Identify which cell holds the provided text, then report its (x, y) central coordinate. 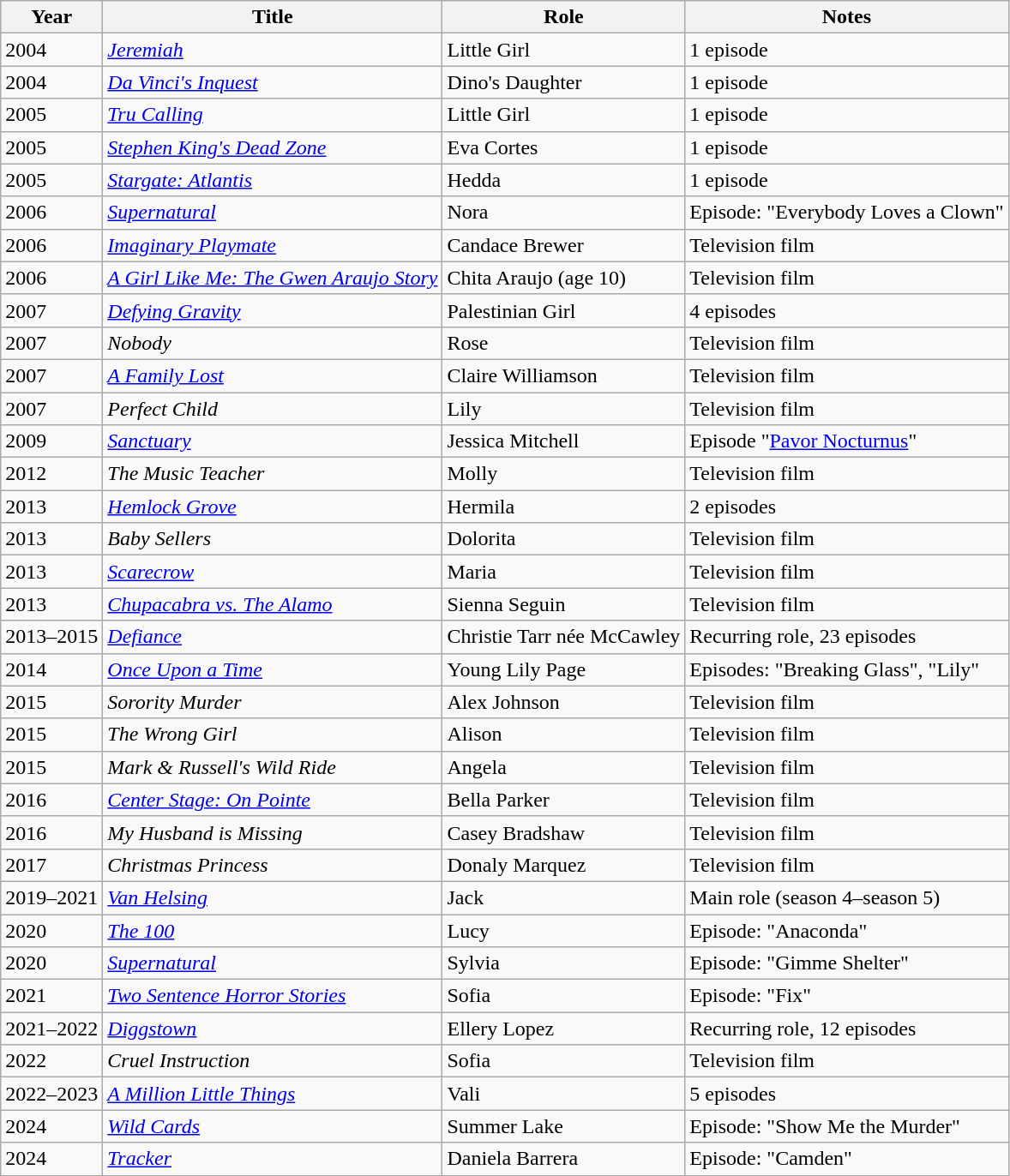
Claire Williamson (564, 375)
Hermila (564, 507)
Sanctuary (273, 441)
Christie Tarr née McCawley (564, 637)
Stargate: Atlantis (273, 180)
2019–2021 (51, 897)
4 episodes (847, 310)
My Husband is Missing (273, 832)
Angela (564, 767)
Episode: "Fix" (847, 996)
2022–2023 (51, 1094)
Nora (564, 213)
2017 (51, 865)
Mark & Russell's Wild Ride (273, 767)
Dino's Daughter (564, 82)
Once Upon a Time (273, 669)
Year (51, 17)
Da Vinci's Inquest (273, 82)
Molly (564, 474)
Ellery Lopez (564, 1029)
Young Lily Page (564, 669)
Donaly Marquez (564, 865)
Defiance (273, 637)
Sylvia (564, 963)
Sienna Seguin (564, 604)
Eva Cortes (564, 147)
Candace Brewer (564, 245)
Cruel Instruction (273, 1061)
Imaginary Playmate (273, 245)
2022 (51, 1061)
Two Sentence Horror Stories (273, 996)
Diggstown (273, 1029)
Episode: "Camden" (847, 1159)
2009 (51, 441)
A Family Lost (273, 375)
Hemlock Grove (273, 507)
Tracker (273, 1159)
Sorority Murder (273, 702)
Stephen King's Dead Zone (273, 147)
Chupacabra vs. The Alamo (273, 604)
Chita Araujo (age 10) (564, 278)
2021–2022 (51, 1029)
Van Helsing (273, 897)
2 episodes (847, 507)
2014 (51, 669)
Hedda (564, 180)
Daniela Barrera (564, 1159)
Tru Calling (273, 115)
Nobody (273, 343)
Perfect Child (273, 409)
Casey Bradshaw (564, 832)
Jessica Mitchell (564, 441)
Alison (564, 735)
A Million Little Things (273, 1094)
Lily (564, 409)
2013–2015 (51, 637)
Episode: "Anaconda" (847, 930)
Jack (564, 897)
The Music Teacher (273, 474)
Episodes: "Breaking Glass", "Lily" (847, 669)
2021 (51, 996)
Main role (season 4–season 5) (847, 897)
Maria (564, 572)
2012 (51, 474)
Rose (564, 343)
The Wrong Girl (273, 735)
The 100 (273, 930)
Center Stage: On Pointe (273, 800)
Scarecrow (273, 572)
Wild Cards (273, 1126)
A Girl Like Me: The Gwen Araujo Story (273, 278)
Defying Gravity (273, 310)
Episode "Pavor Nocturnus" (847, 441)
Recurring role, 23 episodes (847, 637)
Episode: "Gimme Shelter" (847, 963)
Title (273, 17)
Baby Sellers (273, 539)
Vali (564, 1094)
Christmas Princess (273, 865)
Jeremiah (273, 50)
Palestinian Girl (564, 310)
Alex Johnson (564, 702)
Role (564, 17)
Dolorita (564, 539)
Episode: "Show Me the Murder" (847, 1126)
Notes (847, 17)
Bella Parker (564, 800)
5 episodes (847, 1094)
Lucy (564, 930)
Episode: "Everybody Loves a Clown" (847, 213)
Summer Lake (564, 1126)
Recurring role, 12 episodes (847, 1029)
